Identify which cell holds the provided text, then report its (x, y) central coordinate. 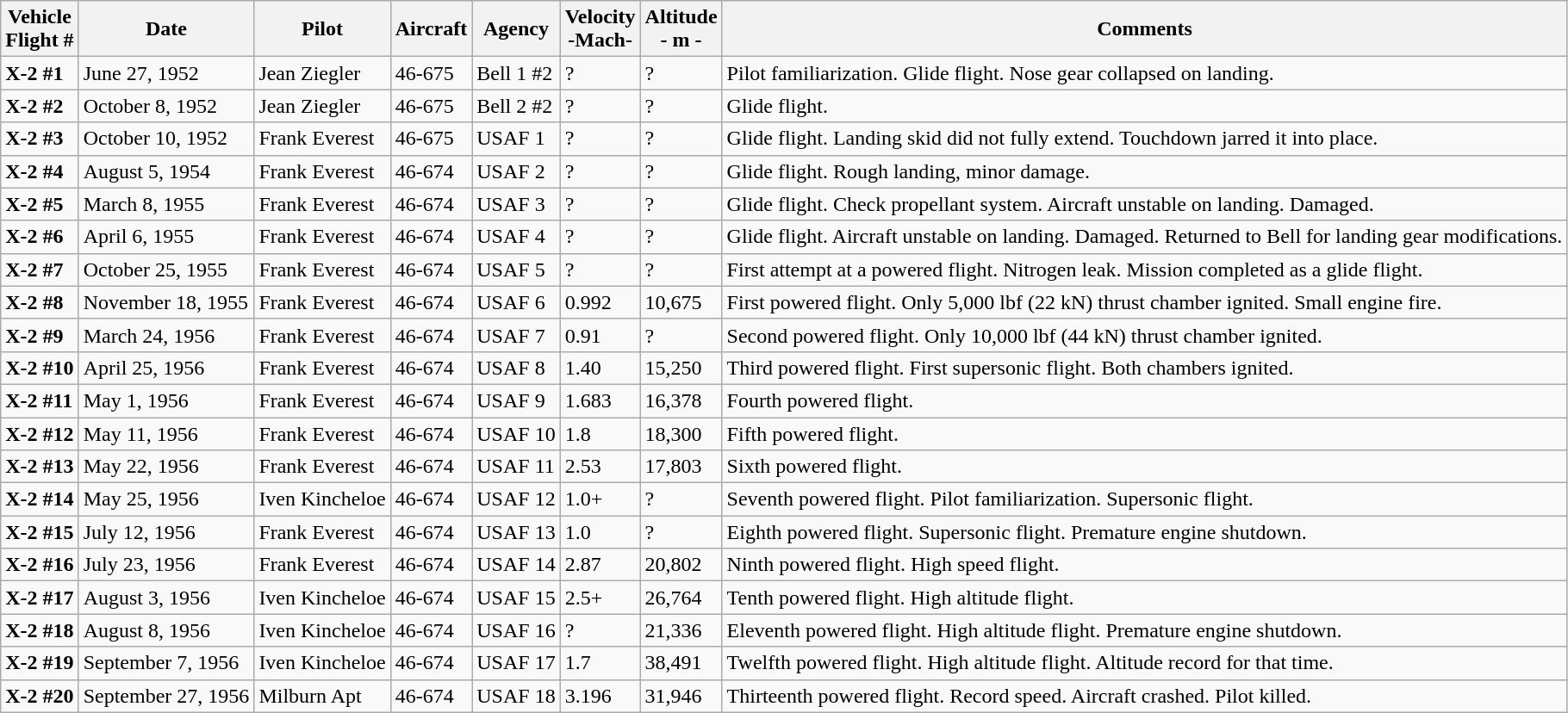
Seventh powered flight. Pilot familiarization. Supersonic flight. (1144, 499)
Pilot familiarization. Glide flight. Nose gear collapsed on landing. (1144, 73)
Eighth powered flight. Supersonic flight. Premature engine shutdown. (1144, 532)
May 25, 1956 (166, 499)
USAF 8 (516, 368)
X-2 #14 (40, 499)
Bell 2 #2 (516, 106)
Third powered flight. First supersonic flight. Both chambers ignited. (1144, 368)
21,336 (681, 630)
Fifth powered flight. (1144, 433)
March 8, 1955 (166, 204)
May 11, 1956 (166, 433)
Ninth powered flight. High speed flight. (1144, 565)
Fourth powered flight. (1144, 400)
Comments (1144, 29)
X-2 #4 (40, 171)
Pilot (322, 29)
VehicleFlight # (40, 29)
X-2 #13 (40, 467)
USAF 7 (516, 335)
USAF 6 (516, 302)
X-2 #11 (40, 400)
Date (166, 29)
Altitude- m - (681, 29)
1.683 (600, 400)
26,764 (681, 598)
USAF 5 (516, 270)
0.91 (600, 335)
Glide flight. Check propellant system. Aircraft unstable on landing. Damaged. (1144, 204)
August 5, 1954 (166, 171)
Second powered flight. Only 10,000 lbf (44 kN) thrust chamber ignited. (1144, 335)
USAF 3 (516, 204)
October 10, 1952 (166, 139)
First powered flight. Only 5,000 lbf (22 kN) thrust chamber ignited. Small engine fire. (1144, 302)
X-2 #20 (40, 696)
May 22, 1956 (166, 467)
16,378 (681, 400)
1.8 (600, 433)
USAF 2 (516, 171)
USAF 15 (516, 598)
April 25, 1956 (166, 368)
1.0 (600, 532)
USAF 16 (516, 630)
20,802 (681, 565)
September 7, 1956 (166, 663)
17,803 (681, 467)
18,300 (681, 433)
2.53 (600, 467)
3.196 (600, 696)
October 25, 1955 (166, 270)
June 27, 1952 (166, 73)
X-2 #9 (40, 335)
2.5+ (600, 598)
0.992 (600, 302)
USAF 1 (516, 139)
X-2 #15 (40, 532)
1.40 (600, 368)
November 18, 1955 (166, 302)
Glide flight. (1144, 106)
X-2 #17 (40, 598)
USAF 10 (516, 433)
Agency (516, 29)
September 27, 1956 (166, 696)
38,491 (681, 663)
X-2 #3 (40, 139)
Thirteenth powered flight. Record speed. Aircraft crashed. Pilot killed. (1144, 696)
March 24, 1956 (166, 335)
USAF 18 (516, 696)
July 23, 1956 (166, 565)
USAF 11 (516, 467)
Aircraft (431, 29)
Milburn Apt (322, 696)
X-2 #1 (40, 73)
USAF 9 (516, 400)
10,675 (681, 302)
USAF 14 (516, 565)
X-2 #16 (40, 565)
USAF 12 (516, 499)
August 3, 1956 (166, 598)
X-2 #12 (40, 433)
July 12, 1956 (166, 532)
August 8, 1956 (166, 630)
Eleventh powered flight. High altitude flight. Premature engine shutdown. (1144, 630)
X-2 #10 (40, 368)
Glide flight. Aircraft unstable on landing. Damaged. Returned to Bell for landing gear modifications. (1144, 237)
X-2 #7 (40, 270)
Glide flight. Rough landing, minor damage. (1144, 171)
X-2 #6 (40, 237)
15,250 (681, 368)
May 1, 1956 (166, 400)
Twelfth powered flight. High altitude flight. Altitude record for that time. (1144, 663)
X-2 #19 (40, 663)
1.7 (600, 663)
USAF 13 (516, 532)
April 6, 1955 (166, 237)
Sixth powered flight. (1144, 467)
2.87 (600, 565)
X-2 #2 (40, 106)
Tenth powered flight. High altitude flight. (1144, 598)
USAF 4 (516, 237)
31,946 (681, 696)
X-2 #18 (40, 630)
Glide flight. Landing skid did not fully extend. Touchdown jarred it into place. (1144, 139)
Bell 1 #2 (516, 73)
First attempt at a powered flight. Nitrogen leak. Mission completed as a glide flight. (1144, 270)
X-2 #8 (40, 302)
October 8, 1952 (166, 106)
Velocity-Mach- (600, 29)
X-2 #5 (40, 204)
USAF 17 (516, 663)
1.0+ (600, 499)
